Capture the cell that displays the provided text and extract its (x, y) central coordinate. 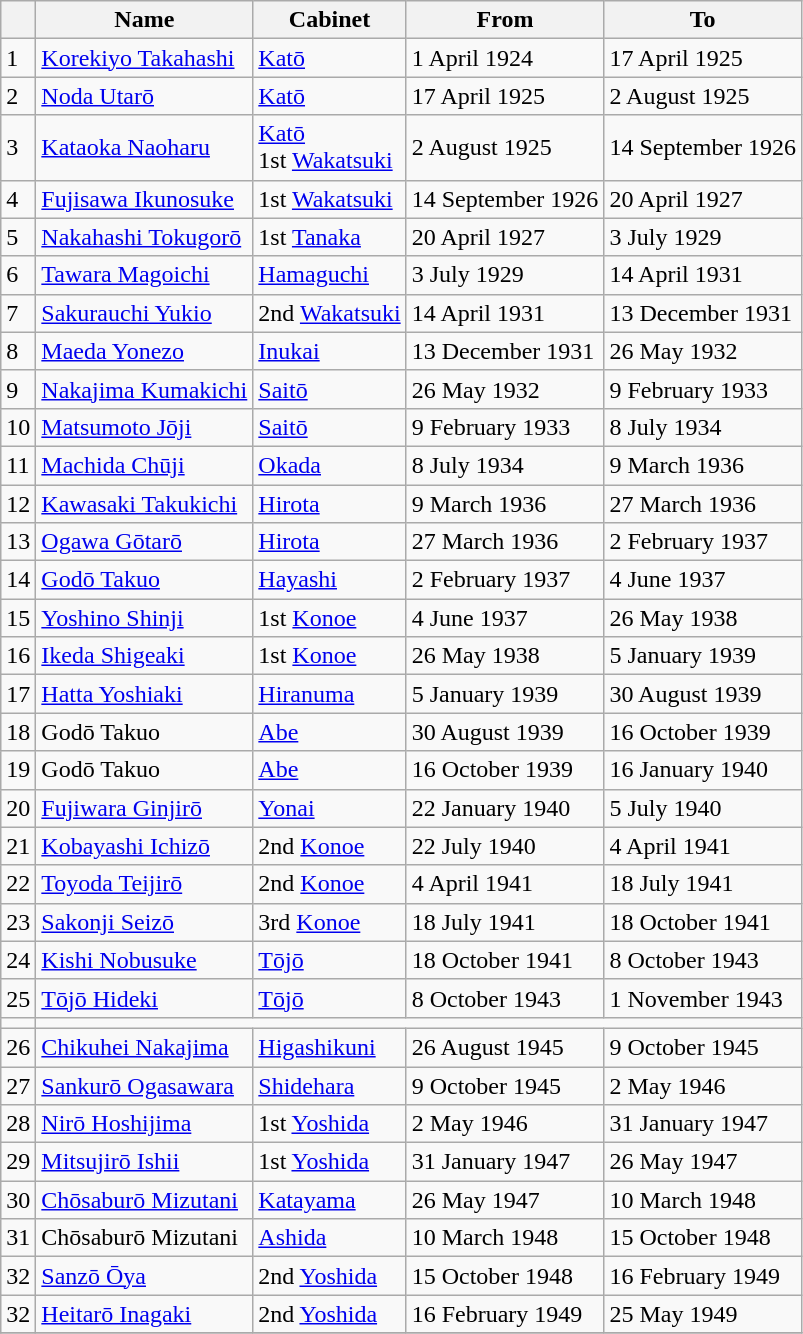
5 July 1940 (703, 808)
Chikuhei Nakajima (144, 1047)
Shidehara (330, 1085)
Kishi Nobusuke (144, 960)
3 (18, 148)
19 (18, 770)
Noda Utarō (144, 96)
Sanzō Ōya (144, 1276)
Katō 1st Wakatsuki (330, 148)
Ogawa Gōtarō (144, 542)
22 (18, 884)
Ashida (330, 1238)
Nakahashi Tokugorō (144, 237)
17 (18, 694)
Machida Chūji (144, 465)
25 (18, 998)
29 (18, 1162)
Kataoka Naoharu (144, 148)
Mitsujirō Ishii (144, 1162)
1 November 1943 (703, 998)
Hamaguchi (330, 275)
Korekiyo Takahashi (144, 58)
Nirō Hoshijima (144, 1124)
Hayashi (330, 580)
Sakonji Seizō (144, 922)
2 (18, 96)
7 (18, 313)
1st Tanaka (330, 237)
1 April 1924 (505, 58)
26 August 1945 (505, 1047)
Katayama (330, 1200)
Yoshino Shinji (144, 618)
22 July 1940 (505, 846)
1 (18, 58)
25 May 1949 (703, 1314)
Tōjō Hideki (144, 998)
11 (18, 465)
13 (18, 542)
Fujiwara Ginjirō (144, 808)
Inukai (330, 351)
2nd Wakatsuki (330, 313)
Kobayashi Ichizō (144, 846)
Yonai (330, 808)
22 January 1940 (505, 808)
27 (18, 1085)
10 (18, 427)
Hiranuma (330, 694)
14 (18, 580)
Tawara Magoichi (144, 275)
Heitarō Inagaki (144, 1314)
5 (18, 237)
16 (18, 656)
Matsumoto Jōji (144, 427)
Sakurauchi Yukio (144, 313)
8 (18, 351)
24 (18, 960)
21 (18, 846)
Kawasaki Takukichi (144, 503)
18 (18, 732)
23 (18, 922)
30 (18, 1200)
20 (18, 808)
1st Wakatsuki (330, 199)
3rd Konoe (330, 922)
Okada (330, 465)
6 (18, 275)
4 (18, 199)
16 January 1940 (703, 770)
Fujisawa Ikunosuke (144, 199)
Name (144, 20)
Toyoda Teijirō (144, 884)
Cabinet (330, 20)
28 (18, 1124)
15 (18, 618)
Ikeda Shigeaki (144, 656)
To (703, 20)
9 (18, 389)
Hatta Yoshiaki (144, 694)
26 (18, 1047)
Nakajima Kumakichi (144, 389)
Maeda Yonezo (144, 351)
Higashikuni (330, 1047)
From (505, 20)
12 (18, 503)
31 (18, 1238)
Sankurō Ogasawara (144, 1085)
